Detect which cell encompasses the target text, then output its (x, y) center coordinate. 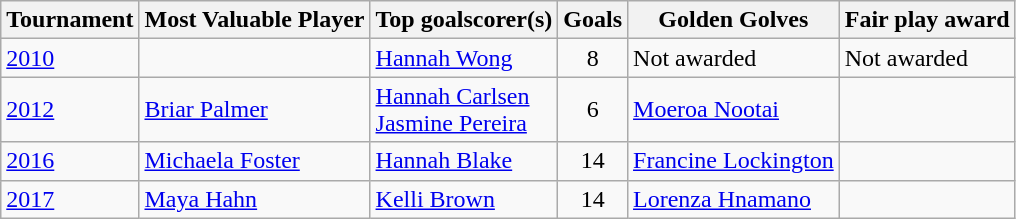
2016 (70, 161)
Tournament (70, 20)
Top goalscorer(s) (464, 20)
Francine Lockington (734, 161)
Hannah Carlsen Jasmine Pereira (464, 110)
Golden Golves (734, 20)
Hannah Blake (464, 161)
2012 (70, 110)
2017 (70, 199)
Hannah Wong (464, 58)
8 (593, 58)
Lorenza Hnamano (734, 199)
6 (593, 110)
Moeroa Nootai (734, 110)
Kelli Brown (464, 199)
Briar Palmer (254, 110)
Michaela Foster (254, 161)
Maya Hahn (254, 199)
Fair play award (927, 20)
Most Valuable Player (254, 20)
2010 (70, 58)
Goals (593, 20)
